Capture the cell that displays the provided text and extract its (X, Y) central coordinate. 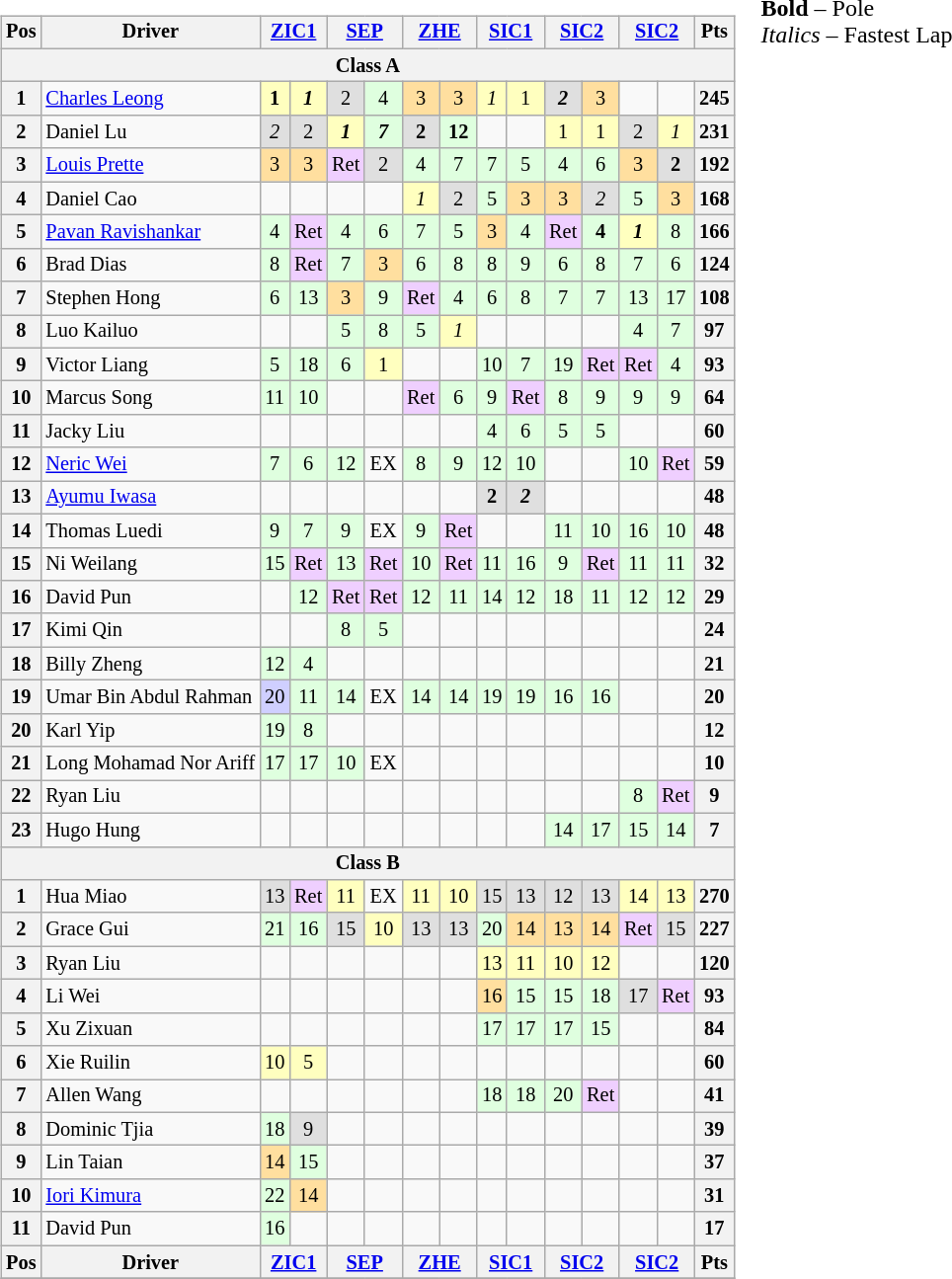
Daniel Cao (150, 199)
Kimi Qin (150, 630)
Dominic Tjia (150, 1129)
23 (21, 830)
Allen Wang (150, 1096)
97 (714, 332)
84 (714, 1029)
24 (714, 630)
31 (714, 1196)
168 (714, 199)
Ni Weilang (150, 564)
Class B (367, 863)
Thomas Luedi (150, 530)
227 (714, 929)
Neric Wei (150, 464)
231 (714, 132)
Iori Kimura (150, 1196)
Ayumu Iwasa (150, 498)
270 (714, 897)
29 (714, 598)
59 (714, 464)
Grace Gui (150, 929)
Charles Leong (150, 99)
166 (714, 232)
Stephen Hong (150, 298)
Hugo Hung (150, 830)
41 (714, 1096)
Jacky Liu (150, 432)
124 (714, 265)
Xu Zixuan (150, 1029)
120 (714, 963)
Billy Zheng (150, 664)
Daniel Lu (150, 132)
Li Wei (150, 997)
Victor Liang (150, 364)
Luo Kailuo (150, 332)
192 (714, 165)
Class A (367, 65)
64 (714, 398)
Lin Taian (150, 1162)
Xie Ruilin (150, 1063)
Pavan Ravishankar (150, 232)
Long Mohamad Nor Ariff (150, 763)
Karl Yip (150, 730)
Marcus Song (150, 398)
245 (714, 99)
32 (714, 564)
37 (714, 1162)
Louis Prette (150, 165)
Umar Bin Abdul Rahman (150, 697)
108 (714, 298)
Hua Miao (150, 897)
39 (714, 1129)
Brad Dias (150, 265)
